For the text-containing cell, return its midpoint in [X, Y] coordinate format. 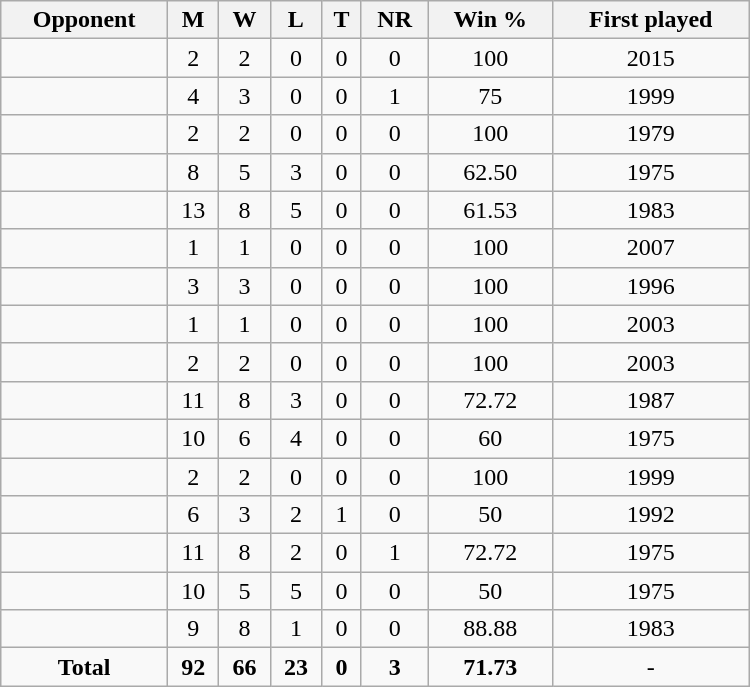
2015 [650, 58]
NR [394, 20]
88.88 [490, 629]
66 [244, 667]
- [650, 667]
2007 [650, 248]
61.53 [490, 210]
Total [84, 667]
T [342, 20]
9 [192, 629]
Win % [490, 20]
L [296, 20]
62.50 [490, 172]
First played [650, 20]
13 [192, 210]
W [244, 20]
75 [490, 96]
1979 [650, 134]
23 [296, 667]
Opponent [84, 20]
1996 [650, 286]
92 [192, 667]
1992 [650, 515]
71.73 [490, 667]
1987 [650, 400]
60 [490, 438]
M [192, 20]
